Output the (X, Y) coordinate of the center of the cell containing the given text.  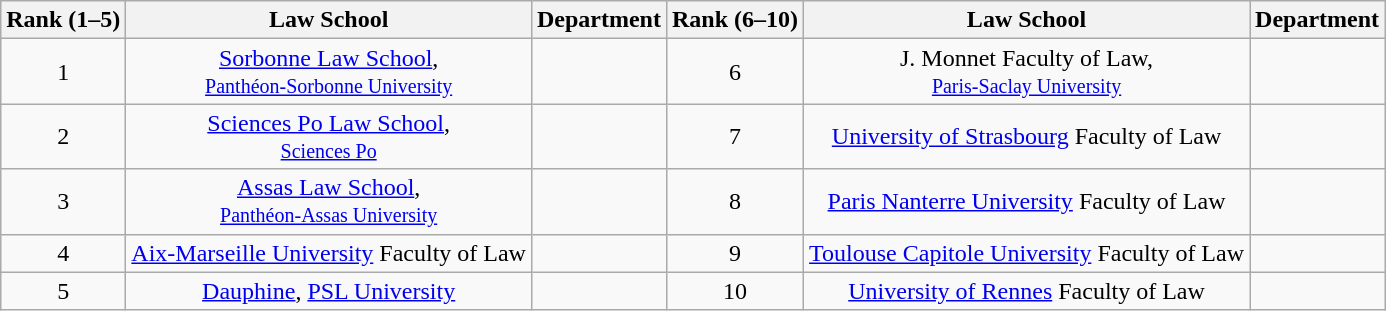
10 (734, 291)
Rank (1–5) (64, 20)
1 (64, 72)
J. Monnet Faculty of Law,Paris-Saclay University (1027, 72)
6 (734, 72)
University of Strasbourg Faculty of Law (1027, 136)
3 (64, 202)
5 (64, 291)
Paris Nanterre University Faculty of Law (1027, 202)
7 (734, 136)
Sciences Po Law School,Sciences Po (329, 136)
8 (734, 202)
2 (64, 136)
9 (734, 253)
University of Rennes Faculty of Law (1027, 291)
4 (64, 253)
Toulouse Capitole University Faculty of Law (1027, 253)
Sorbonne Law School,Panthéon-Sorbonne University (329, 72)
Rank (6–10) (734, 20)
Aix-Marseille University Faculty of Law (329, 253)
Assas Law School,Panthéon-Assas University (329, 202)
Dauphine, PSL University (329, 291)
